Search for the cell housing the specified text and yield its [x, y] center coordinate. 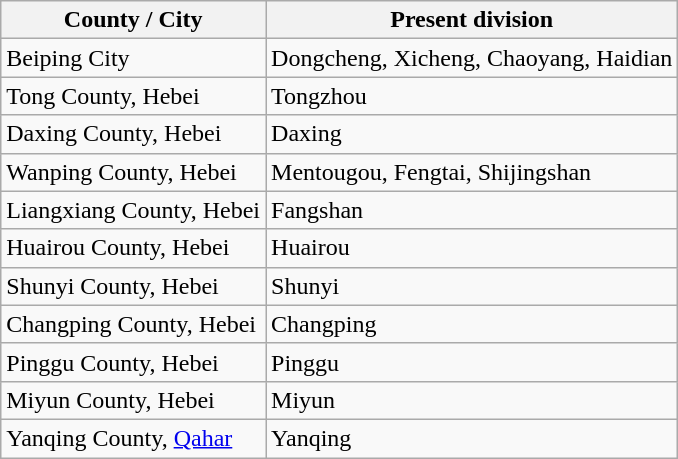
Dongcheng, Xicheng, Chaoyang, Haidian [472, 58]
Shunyi County, Hebei [134, 286]
Daxing [472, 134]
Miyun [472, 400]
Fangshan [472, 210]
Wanping County, Hebei [134, 172]
Yanqing [472, 438]
Miyun County, Hebei [134, 400]
Liangxiang County, Hebei [134, 210]
Yanqing County, Qahar [134, 438]
Tong County, Hebei [134, 96]
Shunyi [472, 286]
Changping County, Hebei [134, 324]
Pinggu [472, 362]
Huairou [472, 248]
Pinggu County, Hebei [134, 362]
Huairou County, Hebei [134, 248]
Present division [472, 20]
Mentougou, Fengtai, Shijingshan [472, 172]
Beiping City [134, 58]
Changping [472, 324]
County / City [134, 20]
Daxing County, Hebei [134, 134]
Tongzhou [472, 96]
